Extract the (x, y) coordinate from the center of the cell holding the provided text.  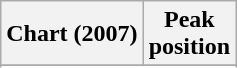
Peakposition (189, 34)
Chart (2007) (72, 34)
